Detect which cell encompasses the target text, then output its (X, Y) center coordinate. 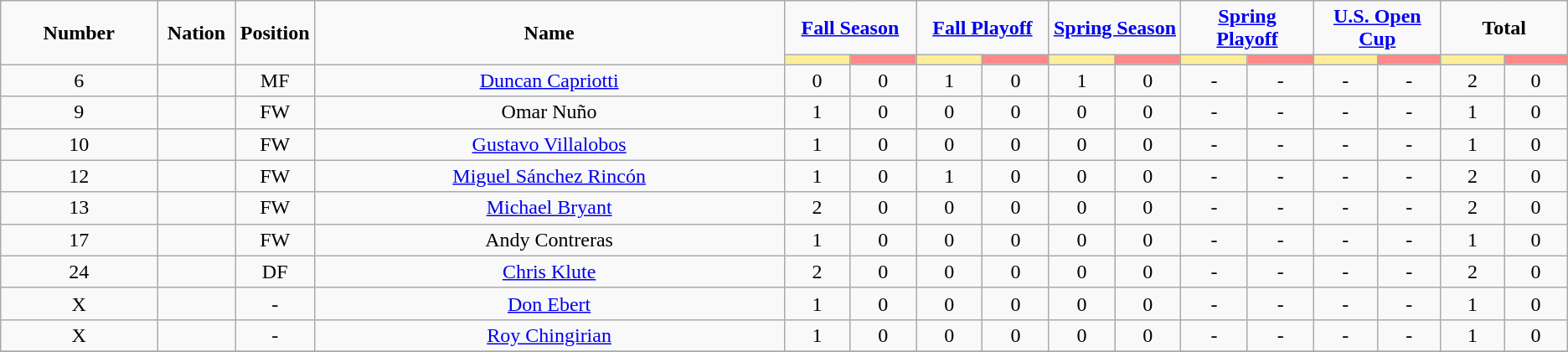
12 (79, 176)
Nation (197, 33)
Gustavo Villalobos (549, 144)
Fall Playoff (983, 28)
13 (79, 208)
6 (79, 80)
Position (275, 33)
DF (275, 272)
17 (79, 240)
U.S. Open Cup (1377, 28)
Duncan Capriotti (549, 80)
Don Ebert (549, 303)
Miguel Sánchez Rincón (549, 176)
Fall Season (850, 28)
Omar Nuño (549, 112)
24 (79, 272)
Andy Contreras (549, 240)
Chris Klute (549, 272)
Michael Bryant (549, 208)
Total (1504, 28)
Spring Season (1115, 28)
9 (79, 112)
MF (275, 80)
Name (549, 33)
Roy Chingirian (549, 335)
10 (79, 144)
Number (79, 33)
Spring Playoff (1247, 28)
